For the text-containing cell, return its midpoint in (X, Y) coordinate format. 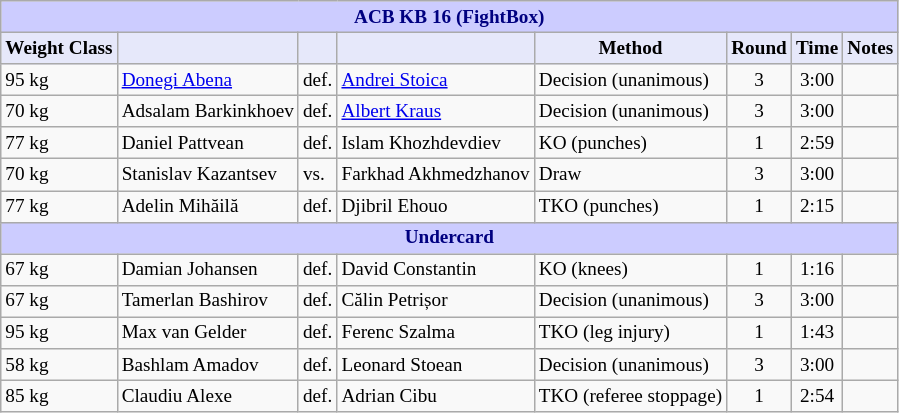
Notes (870, 48)
Adrian Cibu (436, 396)
KO (punches) (630, 143)
Daniel Pattvean (208, 143)
Bashlam Amadov (208, 365)
Max van Gelder (208, 333)
KO (knees) (630, 270)
Andrei Stoica (436, 80)
Tamerlan Bashirov (208, 301)
Adelin Mihăilă (208, 206)
Time (816, 48)
Călin Petrișor (436, 301)
Round (760, 48)
1:16 (816, 270)
Donegi Abena (208, 80)
Method (630, 48)
TKO (referee stoppage) (630, 396)
ACB KB 16 (FightBox) (450, 17)
Albert Kraus (436, 111)
2:59 (816, 143)
David Constantin (436, 270)
58 kg (59, 365)
Weight Class (59, 48)
Ferenc Szalma (436, 333)
vs. (317, 175)
Farkhad Akhmedzhanov (436, 175)
Damian Johansen (208, 270)
Leonard Stoean (436, 365)
Adsalam Barkinkhoev (208, 111)
1:43 (816, 333)
Draw (630, 175)
2:15 (816, 206)
2:54 (816, 396)
Islam Khozhdevdiev (436, 143)
Claudiu Alexe (208, 396)
TKO (punches) (630, 206)
Stanislav Kazantsev (208, 175)
TKO (leg injury) (630, 333)
Djibril Ehouo (436, 206)
Undercard (450, 238)
85 kg (59, 396)
